Find where the given text appears and provide that cell's center as (X, Y) coordinate. 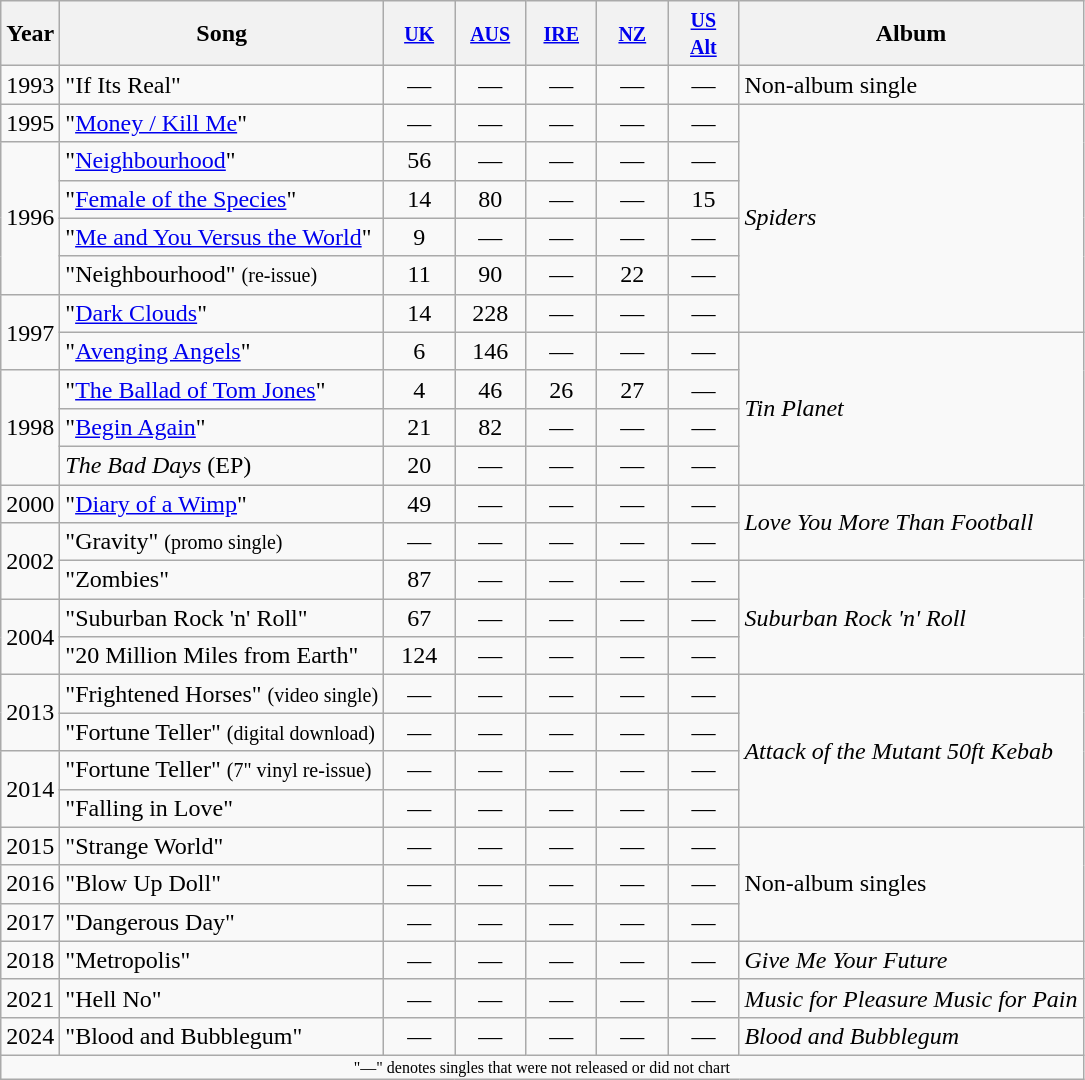
"Fortune Teller" (7" vinyl re-issue) (222, 770)
"Money / Kill Me" (222, 123)
"Me and You Versus the World" (222, 237)
124 (420, 656)
46 (490, 389)
67 (420, 618)
1993 (30, 85)
"Begin Again" (222, 427)
22 (632, 275)
"Zombies" (222, 580)
"Gravity" (promo single) (222, 542)
"Dangerous Day" (222, 922)
"Avenging Angels" (222, 351)
2000 (30, 503)
2017 (30, 922)
"Diary of a Wimp" (222, 503)
2004 (30, 637)
Song (222, 34)
80 (490, 199)
228 (490, 313)
49 (420, 503)
90 (490, 275)
"The Ballad of Tom Jones" (222, 389)
"Hell No" (222, 998)
"Strange World" (222, 846)
9 (420, 237)
2018 (30, 960)
Love You More Than Football (911, 522)
11 (420, 275)
Tin Planet (911, 408)
Music for Pleasure Music for Pain (911, 998)
UK (420, 34)
"Suburban Rock 'n' Roll" (222, 618)
"Blow Up Doll" (222, 884)
87 (420, 580)
82 (490, 427)
2015 (30, 846)
27 (632, 389)
4 (420, 389)
NZ (632, 34)
The Bad Days (EP) (222, 465)
26 (562, 389)
2002 (30, 561)
1996 (30, 218)
"Neighbourhood" (222, 161)
"Dark Clouds" (222, 313)
2016 (30, 884)
Non-album singles (911, 884)
"Blood and Bubblegum" (222, 1036)
Attack of the Mutant 50ft Kebab (911, 751)
Give Me Your Future (911, 960)
Suburban Rock 'n' Roll (911, 618)
56 (420, 161)
2021 (30, 998)
Album (911, 34)
1997 (30, 332)
2013 (30, 713)
146 (490, 351)
2014 (30, 789)
"Fortune Teller" (digital download) (222, 732)
Spiders (911, 218)
USAlt (704, 34)
20 (420, 465)
1998 (30, 427)
IRE (562, 34)
Blood and Bubblegum (911, 1036)
"If Its Real" (222, 85)
2024 (30, 1036)
"20 Million Miles from Earth" (222, 656)
"Metropolis" (222, 960)
1995 (30, 123)
"Female of the Species" (222, 199)
"—" denotes singles that were not released or did not chart (542, 1067)
21 (420, 427)
Non-album single (911, 85)
"Falling in Love" (222, 808)
Year (30, 34)
6 (420, 351)
"Frightened Horses" (video single) (222, 694)
"Neighbourhood" (re-issue) (222, 275)
AUS (490, 34)
15 (704, 199)
